Determine the (x, y) coordinate at the center of the cell enclosing the given text.  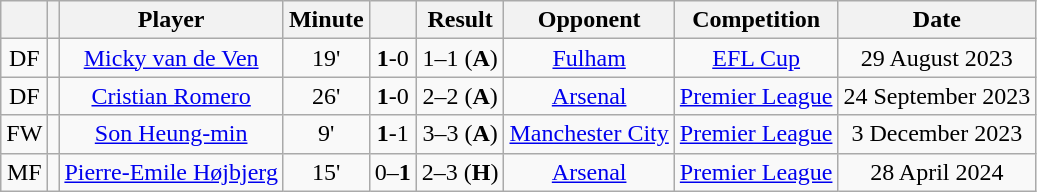
Cristian Romero (172, 96)
3 December 2023 (937, 134)
Pierre-Emile Højbjerg (172, 172)
1–1 (A) (460, 58)
Opponent (589, 20)
EFL Cup (756, 58)
MF (24, 172)
26' (326, 96)
19' (326, 58)
Date (937, 20)
3–3 (A) (460, 134)
1-1 (392, 134)
29 August 2023 (937, 58)
Minute (326, 20)
Competition (756, 20)
Manchester City (589, 134)
Player (172, 20)
Micky van de Ven (172, 58)
15' (326, 172)
28 April 2024 (937, 172)
Son Heung-min (172, 134)
2–3 (H) (460, 172)
FW (24, 134)
9' (326, 134)
Fulham (589, 58)
0–1 (392, 172)
24 September 2023 (937, 96)
2–2 (A) (460, 96)
Result (460, 20)
